Find where the given text appears and provide that cell's center as [x, y] coordinate. 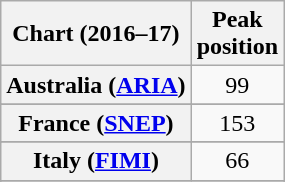
153 [237, 123]
Peakposition [237, 34]
France (SNEP) [96, 123]
Chart (2016–17) [96, 34]
66 [237, 161]
Italy (FIMI) [96, 161]
99 [237, 85]
Australia (ARIA) [96, 85]
